Search for the cell housing the specified text and yield its [X, Y] center coordinate. 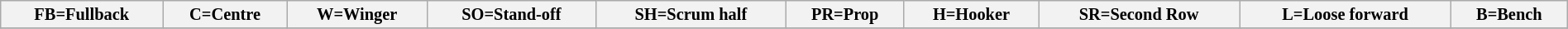
W=Winger [357, 14]
B=Bench [1508, 14]
FB=Fullback [82, 14]
SO=Stand-off [511, 14]
PR=Prop [845, 14]
SR=Second Row [1140, 14]
C=Centre [225, 14]
SH=Scrum half [691, 14]
L=Loose forward [1346, 14]
H=Hooker [971, 14]
